Pinpoint the cell where the given text exists, returning its (X, Y) midpoint coordinate. 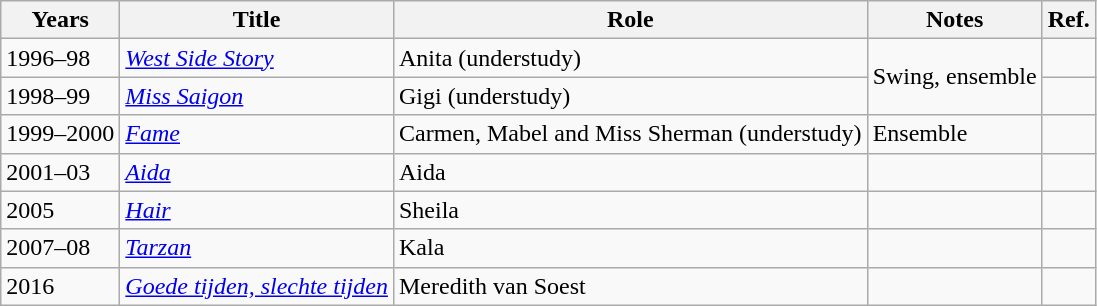
Gigi (understudy) (630, 96)
2005 (60, 210)
Anita (understudy) (630, 58)
Role (630, 20)
Kala (630, 248)
Notes (954, 20)
Carmen, Mabel and Miss Sherman (understudy) (630, 134)
Hair (257, 210)
Swing, ensemble (954, 77)
Ref. (1068, 20)
West Side Story (257, 58)
2001–03 (60, 172)
1996–98 (60, 58)
Years (60, 20)
Title (257, 20)
Sheila (630, 210)
Ensemble (954, 134)
Meredith van Soest (630, 286)
2016 (60, 286)
Tarzan (257, 248)
Miss Saigon (257, 96)
2007–08 (60, 248)
Fame (257, 134)
Goede tijden, slechte tijden (257, 286)
1998–99 (60, 96)
1999–2000 (60, 134)
